Return the (X, Y) coordinate for the center point of the cell that contains the specified text.  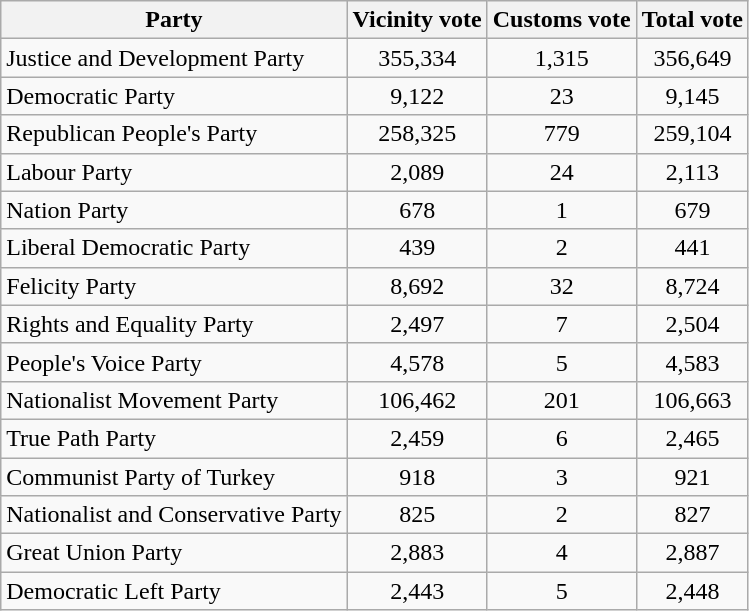
779 (562, 134)
2,465 (692, 438)
921 (692, 477)
Communist Party of Turkey (174, 477)
259,104 (692, 134)
Nationalist and Conservative Party (174, 515)
4 (562, 553)
2,443 (417, 591)
Nationalist Movement Party (174, 400)
106,663 (692, 400)
827 (692, 515)
8,692 (417, 286)
Customs vote (562, 20)
Felicity Party (174, 286)
2,113 (692, 172)
1 (562, 210)
4,578 (417, 362)
439 (417, 248)
Liberal Democratic Party (174, 248)
2,883 (417, 553)
Labour Party (174, 172)
258,325 (417, 134)
People's Voice Party (174, 362)
Vicinity vote (417, 20)
32 (562, 286)
Justice and Development Party (174, 58)
Great Union Party (174, 553)
Rights and Equality Party (174, 324)
4,583 (692, 362)
356,649 (692, 58)
2,089 (417, 172)
Democratic Left Party (174, 591)
7 (562, 324)
355,334 (417, 58)
9,122 (417, 96)
True Path Party (174, 438)
441 (692, 248)
2,459 (417, 438)
2,504 (692, 324)
679 (692, 210)
106,462 (417, 400)
2,887 (692, 553)
1,315 (562, 58)
201 (562, 400)
2,448 (692, 591)
678 (417, 210)
918 (417, 477)
8,724 (692, 286)
Democratic Party (174, 96)
6 (562, 438)
3 (562, 477)
2,497 (417, 324)
825 (417, 515)
Nation Party (174, 210)
Republican People's Party (174, 134)
Total vote (692, 20)
9,145 (692, 96)
Party (174, 20)
23 (562, 96)
24 (562, 172)
